Locate the cell with the specified text and output its [x, y] center coordinate. 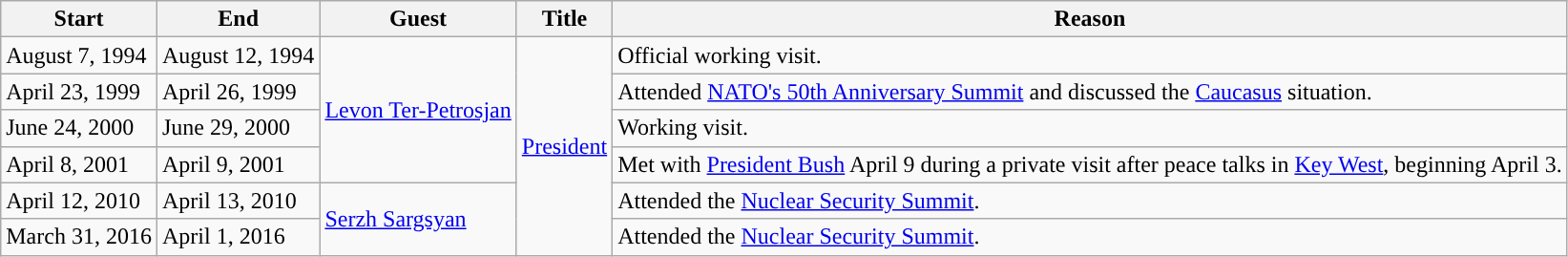
April 9, 2001 [238, 164]
Attended NATO's 50th Anniversary Summit and discussed the Caucasus situation. [1090, 92]
April 26, 1999 [238, 92]
Met with President Bush April 9 during a private visit after peace talks in Key West, beginning April 3. [1090, 164]
April 12, 2010 [79, 201]
Working visit. [1090, 128]
April 23, 1999 [79, 92]
President [564, 146]
June 24, 2000 [79, 128]
August 7, 1994 [79, 55]
March 31, 2016 [79, 237]
End [238, 19]
August 12, 1994 [238, 55]
Guest [418, 19]
Official working visit. [1090, 55]
Reason [1090, 19]
Title [564, 19]
Levon Ter-Petrosjan [418, 110]
June 29, 2000 [238, 128]
April 8, 2001 [79, 164]
April 1, 2016 [238, 237]
Start [79, 19]
Serzh Sargsyan [418, 219]
April 13, 2010 [238, 201]
